For the text-containing cell, return its midpoint in (x, y) coordinate format. 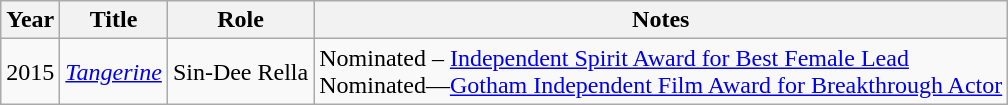
2015 (30, 72)
Tangerine (114, 72)
Title (114, 20)
Sin-Dee Rella (240, 72)
Nominated – Independent Spirit Award for Best Female Lead Nominated—Gotham Independent Film Award for Breakthrough Actor (661, 72)
Role (240, 20)
Notes (661, 20)
Year (30, 20)
